Determine the [x, y] coordinate at the center of the cell enclosing the given text.  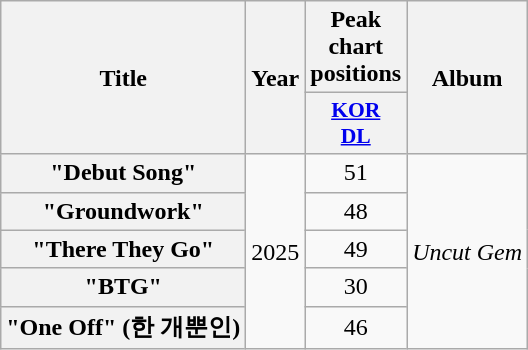
"One Off" (한 개뿐인) [124, 328]
Uncut Gem [468, 252]
KORDL [356, 124]
46 [356, 328]
30 [356, 287]
"There They Go" [124, 249]
Year [276, 78]
2025 [276, 252]
"Groundwork" [124, 211]
"BTG" [124, 287]
51 [356, 173]
48 [356, 211]
"Debut Song" [124, 173]
49 [356, 249]
Peak chart positions [356, 47]
Title [124, 78]
Album [468, 78]
